Identify which cell holds the provided text, then report its [x, y] central coordinate. 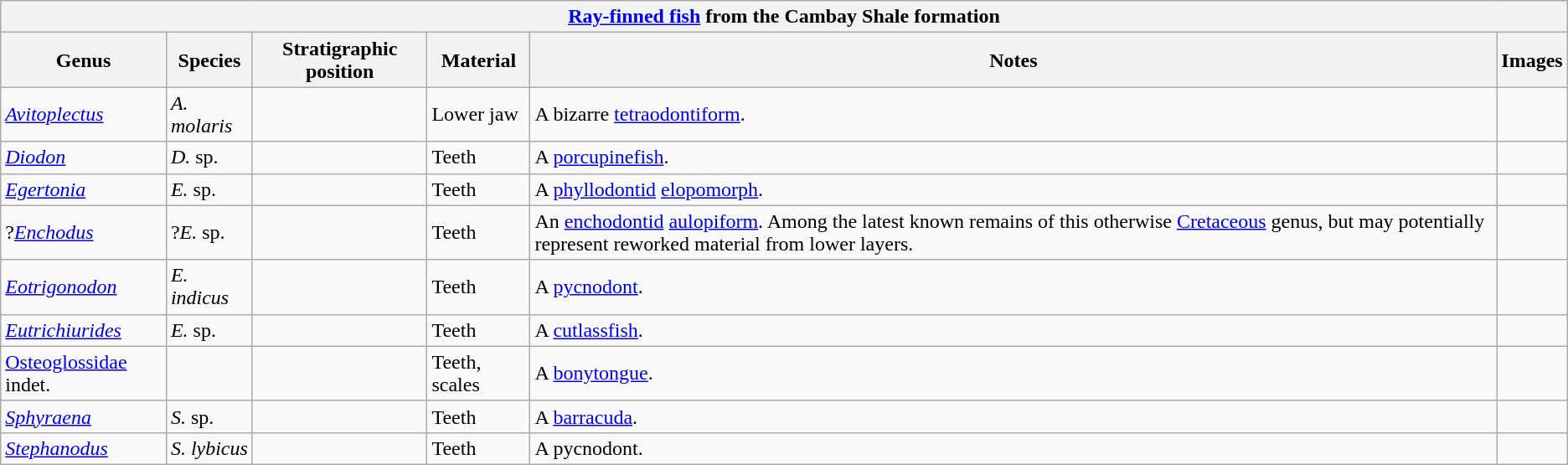
Osteoglossidae indet. [84, 374]
Diodon [84, 158]
?E. sp. [209, 233]
Genus [84, 60]
A phyllodontid elopomorph. [1014, 189]
A cutlassfish. [1014, 330]
Ray-finned fish from the Cambay Shale formation [784, 17]
A porcupinefish. [1014, 158]
Egertonia [84, 189]
Eutrichiurides [84, 330]
?Enchodus [84, 233]
Sphyraena [84, 416]
Eotrigonodon [84, 287]
D. sp. [209, 158]
Material [479, 60]
A. molaris [209, 114]
A bonytongue. [1014, 374]
Stratigraphic position [339, 60]
Notes [1014, 60]
E. indicus [209, 287]
Lower jaw [479, 114]
Stephanodus [84, 448]
S. lybicus [209, 448]
S. sp. [209, 416]
A barracuda. [1014, 416]
Images [1532, 60]
Species [209, 60]
A bizarre tetraodontiform. [1014, 114]
Teeth, scales [479, 374]
Avitoplectus [84, 114]
